Detect which cell encompasses the target text, then output its [X, Y] center coordinate. 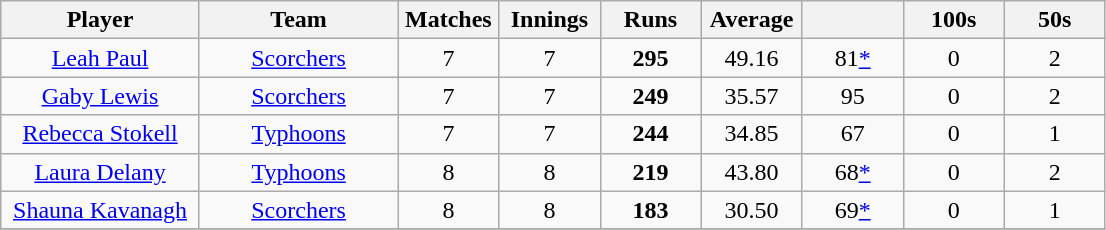
Rebecca Stokell [100, 134]
Player [100, 20]
249 [650, 96]
244 [650, 134]
Leah Paul [100, 58]
Team [298, 20]
43.80 [752, 172]
68* [852, 172]
49.16 [752, 58]
50s [1054, 20]
Gaby Lewis [100, 96]
219 [650, 172]
69* [852, 210]
Innings [550, 20]
95 [852, 96]
295 [650, 58]
67 [852, 134]
Matches [448, 20]
Laura Delany [100, 172]
183 [650, 210]
35.57 [752, 96]
81* [852, 58]
Shauna Kavanagh [100, 210]
30.50 [752, 210]
Average [752, 20]
34.85 [752, 134]
100s [954, 20]
Runs [650, 20]
